Search for the cell housing the specified text and yield its [X, Y] center coordinate. 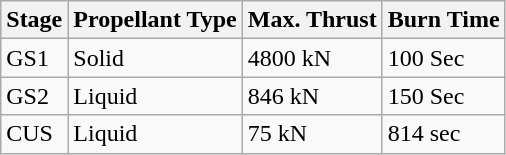
Stage [34, 20]
GS1 [34, 58]
GS2 [34, 96]
100 Sec [444, 58]
75 kN [312, 134]
846 kN [312, 96]
Propellant Type [155, 20]
4800 kN [312, 58]
Solid [155, 58]
Burn Time [444, 20]
Max. Thrust [312, 20]
CUS [34, 134]
814 sec [444, 134]
150 Sec [444, 96]
